Return (X, Y) of the center of cell containing provided text 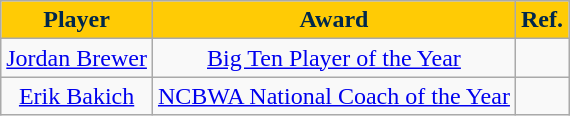
Ref. (542, 20)
Jordan Brewer (77, 58)
Big Ten Player of the Year (334, 58)
Erik Bakich (77, 96)
NCBWA National Coach of the Year (334, 96)
Award (334, 20)
Player (77, 20)
